Extract the (x, y) coordinate from the center of the cell holding the provided text.  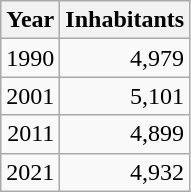
2021 (30, 172)
4,979 (125, 58)
2001 (30, 96)
2011 (30, 134)
4,899 (125, 134)
5,101 (125, 96)
1990 (30, 58)
Inhabitants (125, 20)
Year (30, 20)
4,932 (125, 172)
